Identify which cell holds the provided text, then report its (x, y) central coordinate. 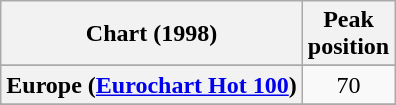
Peakposition (348, 34)
Chart (1998) (152, 34)
70 (348, 85)
Europe (Eurochart Hot 100) (152, 85)
